Pinpoint the cell where the given text exists, returning its [x, y] midpoint coordinate. 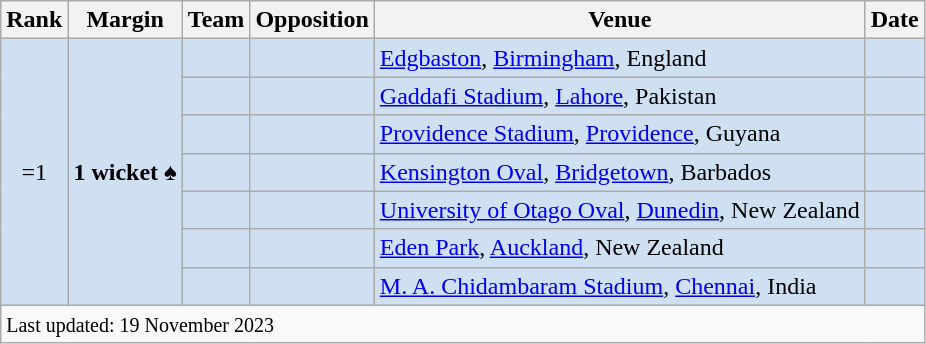
Providence Stadium, Providence, Guyana [620, 134]
Venue [620, 20]
University of Otago Oval, Dunedin, New Zealand [620, 210]
M. A. Chidambaram Stadium, Chennai, India [620, 286]
Margin [125, 20]
Team [216, 20]
Kensington Oval, Bridgetown, Barbados [620, 172]
=1 [34, 172]
Rank [34, 20]
Eden Park, Auckland, New Zealand [620, 248]
1 wicket ♠ [125, 172]
Last updated: 19 November 2023 [463, 324]
Opposition [312, 20]
Edgbaston, Birmingham, England [620, 58]
Date [894, 20]
Gaddafi Stadium, Lahore, Pakistan [620, 96]
